Output the [X, Y] coordinate of the center of the cell containing the given text.  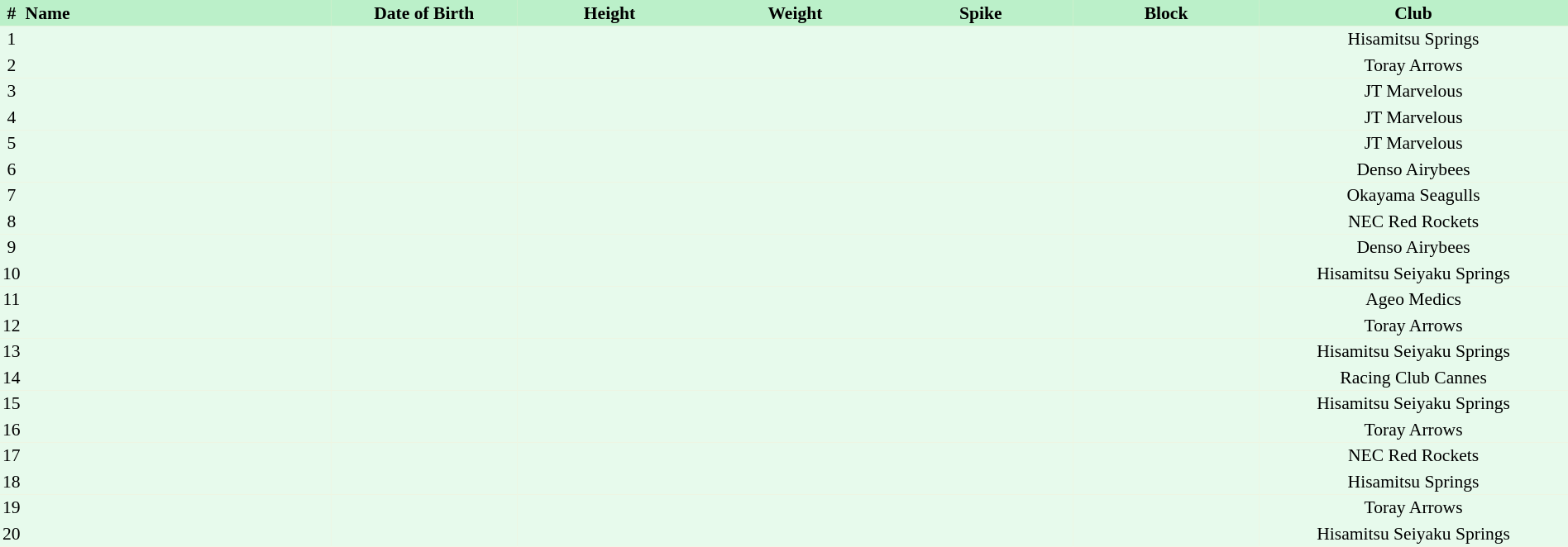
6 [12, 169]
13 [12, 352]
5 [12, 144]
Date of Birth [424, 13]
17 [12, 456]
20 [12, 534]
8 [12, 221]
15 [12, 403]
Ageo Medics [1413, 299]
Block [1166, 13]
16 [12, 430]
# [12, 13]
Name [177, 13]
Racing Club Cannes [1413, 378]
9 [12, 248]
Okayama Seagulls [1413, 195]
18 [12, 482]
19 [12, 507]
3 [12, 91]
11 [12, 299]
1 [12, 40]
14 [12, 378]
Weight [795, 13]
12 [12, 326]
Club [1413, 13]
10 [12, 273]
7 [12, 195]
Spike [981, 13]
4 [12, 117]
2 [12, 65]
Height [610, 13]
